Provide the (X, Y) coordinate of the cell's center where the given text is located.  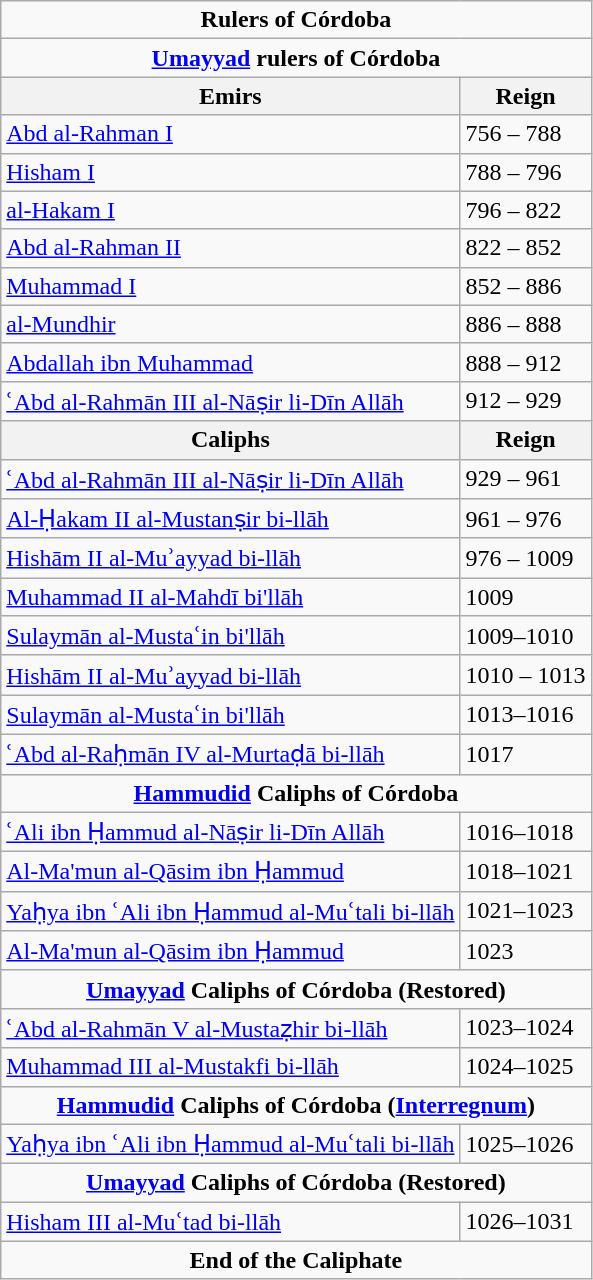
End of the Caliphate (296, 1260)
Emirs (230, 96)
Caliphs (230, 440)
Umayyad rulers of Córdoba (296, 58)
912 – 929 (526, 401)
1018–1021 (526, 872)
1009 (526, 597)
1016–1018 (526, 832)
Muhammad I (230, 286)
961 – 976 (526, 519)
1023–1024 (526, 1028)
Muhammad II al-Mahdī bi'llāh (230, 597)
al-Mundhir (230, 324)
ʿAli ibn Ḥammud al-Nāṣir li-Dīn Allāh (230, 832)
Rulers of Córdoba (296, 20)
852 – 886 (526, 286)
Hisham III al-Muʿtad bi-llāh (230, 1222)
888 – 912 (526, 362)
1025–1026 (526, 1144)
Abd al-Rahman I (230, 134)
1021–1023 (526, 911)
al-Hakam I (230, 210)
1017 (526, 754)
ʿAbd al-Raḥmān IV al-Murtaḍā bi-llāh (230, 754)
Hammudid Caliphs of Córdoba (296, 793)
1010 – 1013 (526, 675)
788 – 796 (526, 172)
886 – 888 (526, 324)
822 – 852 (526, 248)
Abd al-Rahman II (230, 248)
1009–1010 (526, 636)
Abdallah ibn Muhammad (230, 362)
1013–1016 (526, 715)
1026–1031 (526, 1222)
Hisham I (230, 172)
Muhammad III al-Mustakfi bi-llāh (230, 1067)
1024–1025 (526, 1067)
ʿAbd al-Rahmān V al-Mustaẓhir bi-llāh (230, 1028)
Al-Ḥakam II al-Mustanṣir bi-llāh (230, 519)
1023 (526, 951)
976 – 1009 (526, 558)
796 – 822 (526, 210)
929 – 961 (526, 479)
Hammudid Caliphs of Córdoba (Interregnum) (296, 1105)
756 – 788 (526, 134)
